Return the [x, y] coordinate for the center point of the cell that contains the specified text.  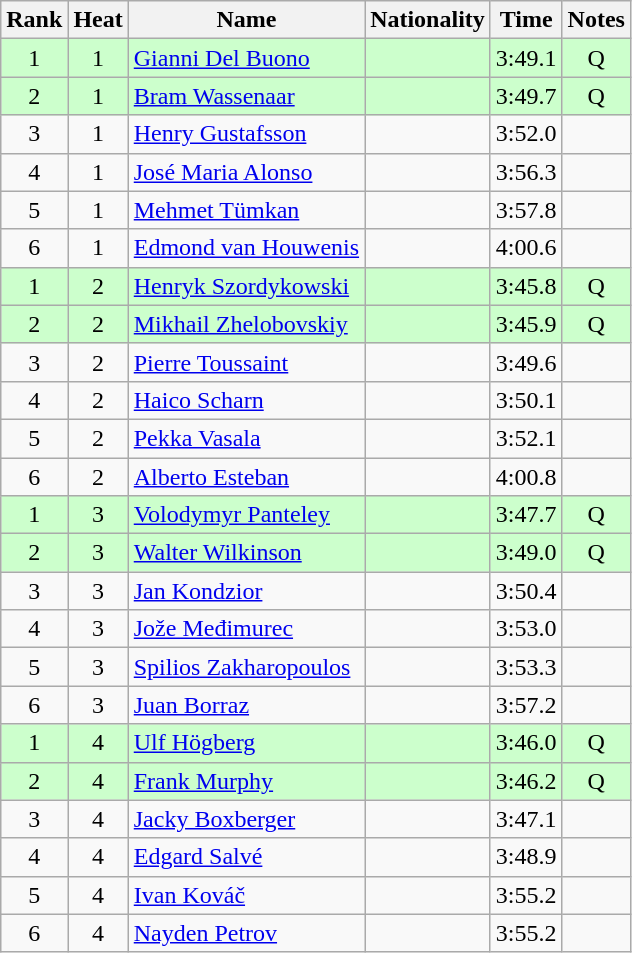
Heat [98, 20]
3:56.3 [526, 172]
3:49.1 [526, 58]
Spilios Zakharopoulos [246, 667]
Alberto Esteban [246, 477]
3:57.8 [526, 210]
Edmond van Houwenis [246, 248]
Haico Scharn [246, 400]
Bram Wassenaar [246, 96]
3:49.0 [526, 553]
3:47.7 [526, 515]
4:00.8 [526, 477]
3:52.1 [526, 438]
Edgard Salvé [246, 857]
Ivan Kováč [246, 895]
Nationality [428, 20]
3:53.3 [526, 667]
Nayden Petrov [246, 933]
4:00.6 [526, 248]
Volodymyr Panteley [246, 515]
Pekka Vasala [246, 438]
3:52.0 [526, 134]
3:47.1 [526, 819]
3:49.6 [526, 362]
3:48.9 [526, 857]
Mikhail Zhelobovskiy [246, 324]
Henry Gustafsson [246, 134]
3:57.2 [526, 705]
Notes [596, 20]
3:49.7 [526, 96]
3:50.4 [526, 591]
Gianni Del Buono [246, 58]
Frank Murphy [246, 781]
3:46.2 [526, 781]
Jože Međimurec [246, 629]
Henryk Szordykowski [246, 286]
Pierre Toussaint [246, 362]
Time [526, 20]
Mehmet Tümkan [246, 210]
Jan Kondzior [246, 591]
3:46.0 [526, 743]
Name [246, 20]
Rank [34, 20]
3:50.1 [526, 400]
Walter Wilkinson [246, 553]
José Maria Alonso [246, 172]
Juan Borraz [246, 705]
Ulf Högberg [246, 743]
3:45.9 [526, 324]
3:53.0 [526, 629]
3:45.8 [526, 286]
Jacky Boxberger [246, 819]
